Output the [X, Y] coordinate of the center of the cell containing the given text.  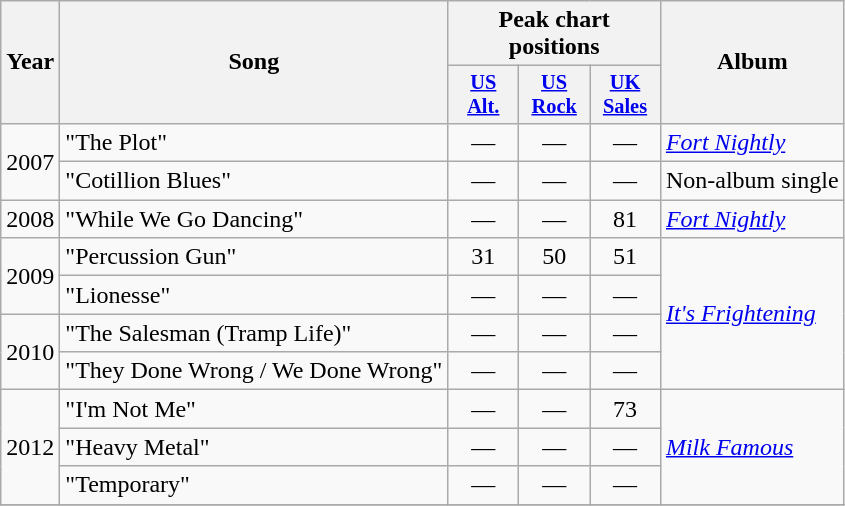
US Alt. [484, 95]
Album [752, 62]
Non-album single [752, 181]
"Temporary" [254, 485]
2007 [30, 161]
It's Frightening [752, 314]
2012 [30, 447]
50 [554, 257]
USRock [554, 95]
Song [254, 62]
"Lionesse" [254, 295]
Milk Famous [752, 447]
"Cotillion Blues" [254, 181]
51 [626, 257]
73 [626, 409]
UKSales [626, 95]
81 [626, 219]
"While We Go Dancing" [254, 219]
2010 [30, 352]
"They Done Wrong / We Done Wrong" [254, 371]
"The Plot" [254, 142]
"Percussion Gun" [254, 257]
2008 [30, 219]
"The Salesman (Tramp Life)" [254, 333]
Year [30, 62]
"I'm Not Me" [254, 409]
"Heavy Metal" [254, 447]
2009 [30, 276]
31 [484, 257]
Peak chart positions [554, 34]
